Determine the [x, y] coordinate at the center of the cell enclosing the given text.  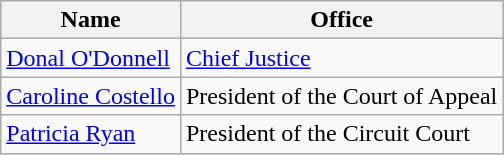
Chief Justice [341, 58]
Name [91, 20]
Donal O'Donnell [91, 58]
Office [341, 20]
President of the Court of Appeal [341, 96]
Patricia Ryan [91, 134]
President of the Circuit Court [341, 134]
Caroline Costello [91, 96]
